Search for the cell housing the specified text and yield its [X, Y] center coordinate. 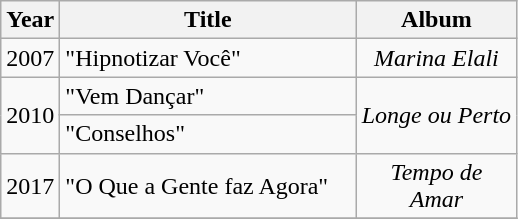
Album [436, 20]
2010 [30, 115]
Marina Elali [436, 58]
2017 [30, 186]
"Hipnotizar Você" [208, 58]
2007 [30, 58]
Year [30, 20]
"Conselhos" [208, 134]
Longe ou Perto [436, 115]
Title [208, 20]
"O Que a Gente faz Agora" [208, 186]
"Vem Dançar" [208, 96]
Tempo de Amar [436, 186]
